Output the [X, Y] coordinate of the center of the cell containing the given text.  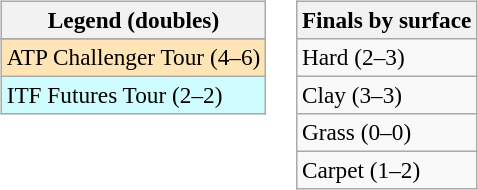
Grass (0–0) [387, 133]
Carpet (1–2) [387, 171]
ITF Futures Tour (2–2) [133, 95]
Hard (2–3) [387, 57]
Finals by surface [387, 20]
ATP Challenger Tour (4–6) [133, 57]
Clay (3–3) [387, 95]
Legend (doubles) [133, 20]
